Identify which cell holds the provided text, then report its [X, Y] central coordinate. 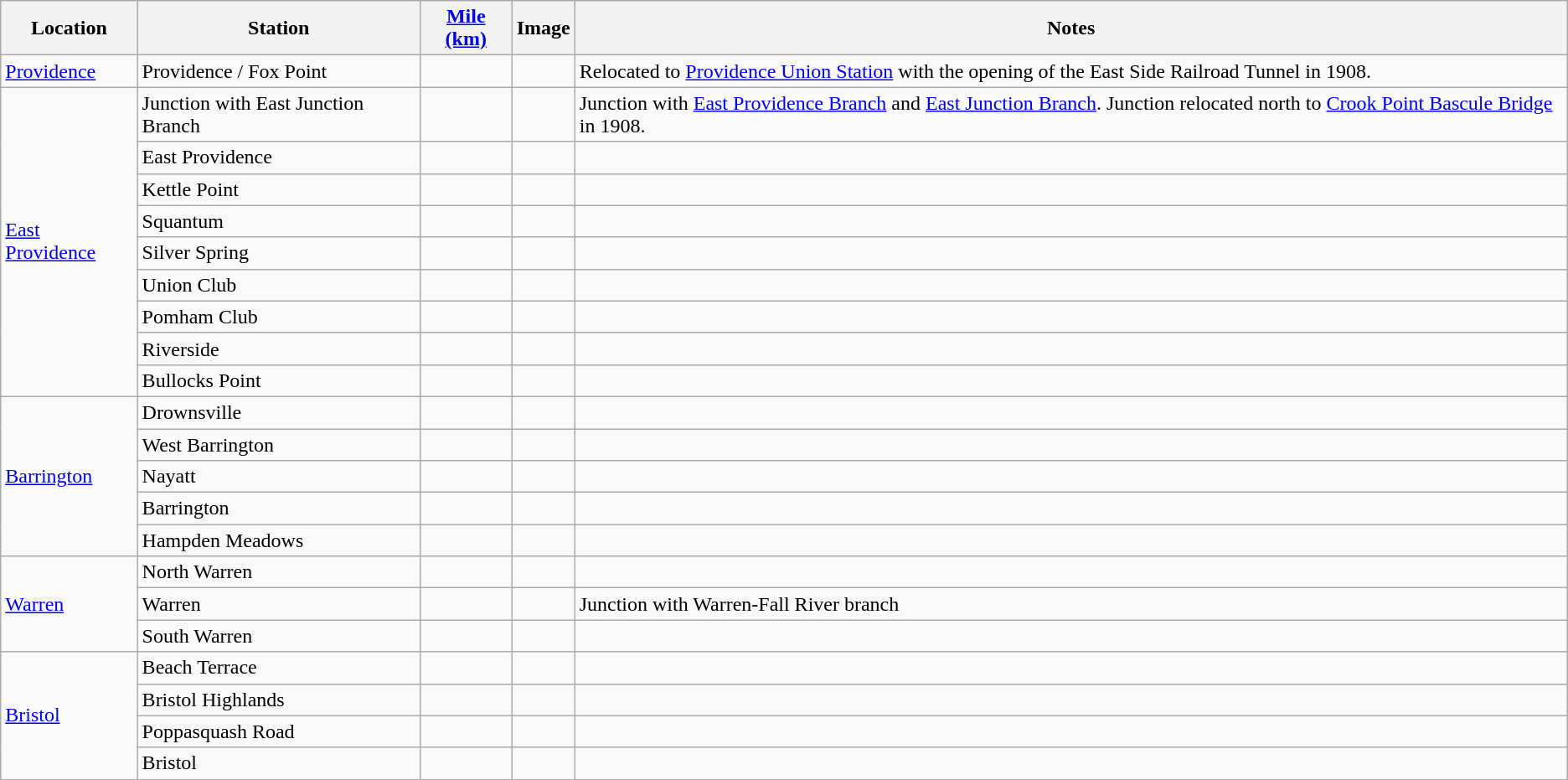
Mile (km) [466, 28]
Relocated to Providence Union Station with the opening of the East Side Railroad Tunnel in 1908. [1070, 71]
Bristol Highlands [278, 700]
Drownsville [278, 412]
Hampden Meadows [278, 540]
Beach Terrace [278, 668]
Kettle Point [278, 189]
South Warren [278, 636]
Squantum [278, 221]
Junction with East Providence Branch and East Junction Branch. Junction relocated north to Crook Point Bascule Bridge in 1908. [1070, 114]
Providence / Fox Point [278, 71]
Poppasquash Road [278, 731]
Location [69, 28]
Riverside [278, 349]
Silver Spring [278, 253]
North Warren [278, 572]
Junction with East Junction Branch [278, 114]
Pomham Club [278, 317]
Bullocks Point [278, 380]
Providence [69, 71]
Notes [1070, 28]
Station [278, 28]
West Barrington [278, 445]
Union Club [278, 285]
Image [543, 28]
Nayatt [278, 477]
Junction with Warren-Fall River branch [1070, 604]
